From the cell containing the given text, extract its center point as [x, y] coordinate. 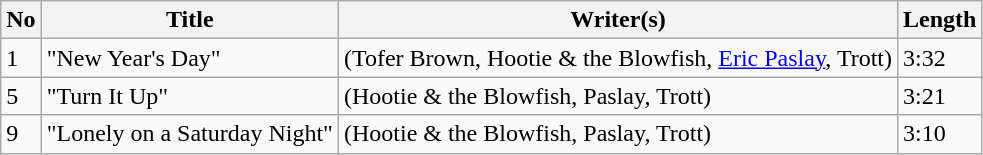
"Lonely on a Saturday Night" [190, 134]
5 [21, 96]
3:21 [940, 96]
1 [21, 58]
"Turn It Up" [190, 96]
(Tofer Brown, Hootie & the Blowfish, Eric Paslay, Trott) [618, 58]
Title [190, 20]
Writer(s) [618, 20]
3:32 [940, 58]
3:10 [940, 134]
"New Year's Day" [190, 58]
No [21, 20]
Length [940, 20]
9 [21, 134]
